Provide the (X, Y) coordinate of the cell's center where the given text is located.  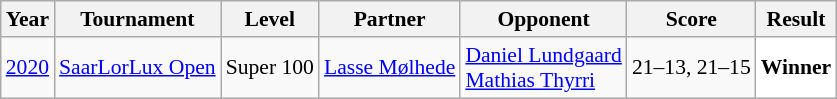
Result (796, 19)
Opponent (544, 19)
Super 100 (270, 68)
Level (270, 19)
Winner (796, 68)
Lasse Mølhede (390, 68)
Year (28, 19)
Daniel Lundgaard Mathias Thyrri (544, 68)
Partner (390, 19)
Tournament (138, 19)
21–13, 21–15 (692, 68)
Score (692, 19)
2020 (28, 68)
SaarLorLux Open (138, 68)
